Locate the cell with the specified text and output its [x, y] center coordinate. 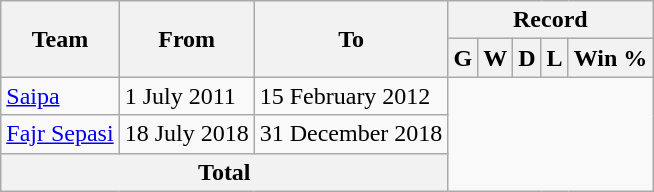
Total [224, 172]
Team [60, 39]
Saipa [60, 96]
Fajr Sepasi [60, 134]
From [186, 39]
15 February 2012 [351, 96]
Win % [610, 58]
18 July 2018 [186, 134]
D [527, 58]
1 July 2011 [186, 96]
G [463, 58]
L [554, 58]
W [496, 58]
31 December 2018 [351, 134]
Record [550, 20]
To [351, 39]
